Pinpoint the cell where the given text exists, returning its (X, Y) midpoint coordinate. 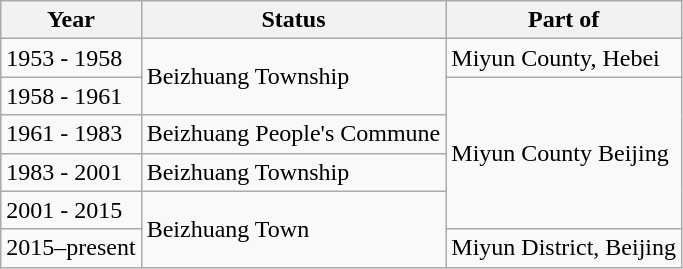
2001 - 2015 (71, 210)
1983 - 2001 (71, 172)
1953 - 1958 (71, 58)
1961 - 1983 (71, 134)
Status (294, 20)
Beizhuang People's Commune (294, 134)
Miyun County Beijing (564, 153)
Miyun County, Hebei (564, 58)
2015–present (71, 248)
Year (71, 20)
Miyun District, Beijing (564, 248)
Part of (564, 20)
1958 - 1961 (71, 96)
Beizhuang Town (294, 229)
